Detect which cell encompasses the target text, then output its [X, Y] center coordinate. 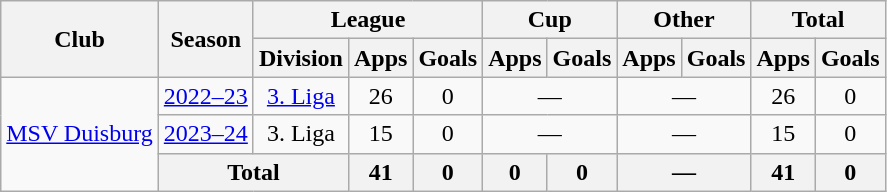
2023–24 [206, 134]
League [368, 20]
Club [80, 39]
Cup [550, 20]
Other [684, 20]
MSV Duisburg [80, 134]
Division [300, 58]
Season [206, 39]
2022–23 [206, 96]
